Determine the [X, Y] coordinate at the center of the cell enclosing the given text.  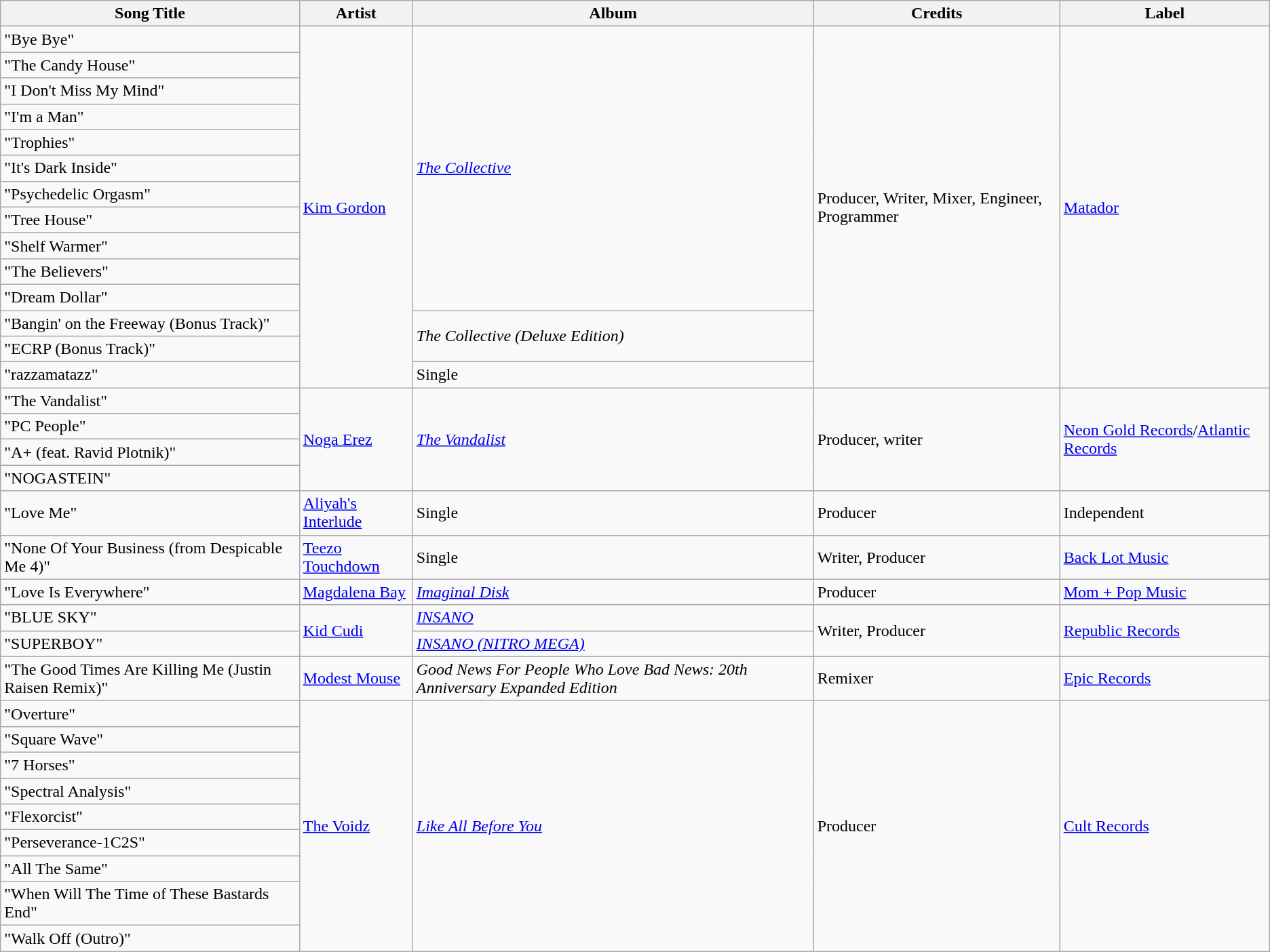
"The Vandalist" [150, 401]
Matador [1164, 207]
Good News For People Who Love Bad News: 20th Anniversary Expanded Edition [613, 678]
The Vandalist [613, 439]
Kid Cudi [355, 631]
"Trophies" [150, 142]
Song Title [150, 14]
"A+ (feat. Ravid Plotnik)" [150, 452]
"Flexorcist" [150, 817]
Neon Gold Records/Atlantic Records [1164, 439]
"Walk Off (Outro)" [150, 938]
"Shelf Warmer" [150, 245]
"All The Same" [150, 869]
Artist [355, 14]
Mom + Pop Music [1164, 592]
INSANO [613, 618]
"ECRP (Bonus Track)" [150, 349]
Independent [1164, 513]
The Voidz [355, 826]
"The Good Times Are Killing Me (Justin Raisen Remix)" [150, 678]
Producer, writer [936, 439]
Republic Records [1164, 631]
Back Lot Music [1164, 557]
Epic Records [1164, 678]
Imaginal Disk [613, 592]
"Square Wave" [150, 739]
"PC People" [150, 427]
"I'm a Man" [150, 117]
Cult Records [1164, 826]
"Perseverance-1C2S" [150, 843]
"Love Me" [150, 513]
"Spectral Analysis" [150, 791]
"When Will The Time of These Bastards End" [150, 903]
"Tree House" [150, 220]
"BLUE SKY" [150, 618]
"Bye Bye" [150, 39]
Album [613, 14]
"Dream Dollar" [150, 297]
"The Candy House" [150, 65]
Magdalena Bay [355, 592]
Noga Erez [355, 439]
"SUPERBOY" [150, 643]
Remixer [936, 678]
"NOGASTEIN" [150, 478]
"razzamatazz" [150, 375]
Like All Before You [613, 826]
Modest Mouse [355, 678]
Credits [936, 14]
"Psychedelic Orgasm" [150, 194]
"It's Dark Inside" [150, 168]
"None Of Your Business (from Despicable Me 4)" [150, 557]
Teezo Touchdown [355, 557]
The Collective (Deluxe Edition) [613, 336]
"7 Horses" [150, 765]
Producer, Writer, Mixer, Engineer, Programmer [936, 207]
"I Don't Miss My Mind" [150, 91]
The Collective [613, 168]
"Love Is Everywhere" [150, 592]
Label [1164, 14]
"Bangin' on the Freeway (Bonus Track)" [150, 323]
INSANO (NITRO MEGA) [613, 643]
"Overture" [150, 713]
Kim Gordon [355, 207]
Aliyah's Interlude [355, 513]
"The Believers" [150, 271]
